Determine the [x, y] coordinate at the center of the cell enclosing the given text.  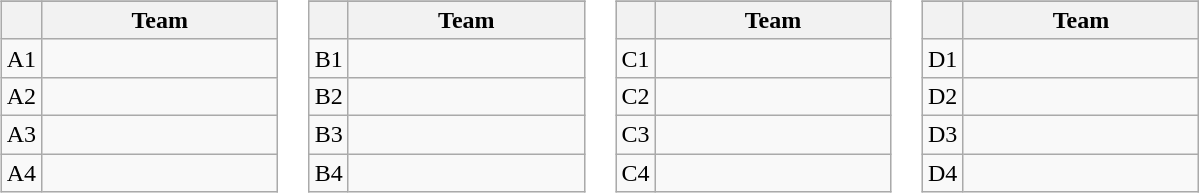
D3 [942, 134]
C1 [636, 58]
A3 [21, 134]
B1 [328, 58]
D1 [942, 58]
A4 [21, 173]
D4 [942, 173]
A2 [21, 96]
C3 [636, 134]
B2 [328, 96]
A1 [21, 58]
B4 [328, 173]
B3 [328, 134]
C2 [636, 96]
C4 [636, 173]
D2 [942, 96]
